Detect which cell encompasses the target text, then output its [x, y] center coordinate. 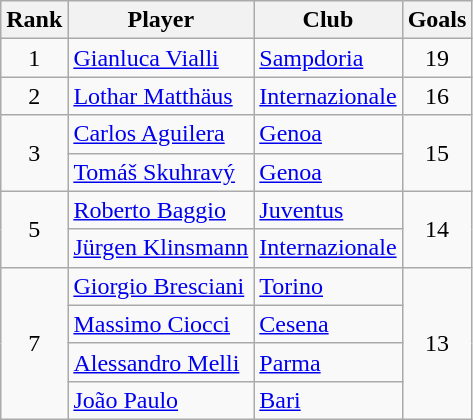
Tomáš Skuhravý [161, 172]
13 [437, 343]
7 [34, 343]
Jürgen Klinsmann [161, 248]
5 [34, 229]
Alessandro Melli [161, 362]
Torino [328, 286]
Club [328, 20]
16 [437, 96]
Massimo Ciocci [161, 324]
Roberto Baggio [161, 210]
Goals [437, 20]
2 [34, 96]
Player [161, 20]
14 [437, 229]
3 [34, 153]
Sampdoria [328, 58]
1 [34, 58]
João Paulo [161, 400]
Parma [328, 362]
Lothar Matthäus [161, 96]
Gianluca Vialli [161, 58]
Juventus [328, 210]
Cesena [328, 324]
Carlos Aguilera [161, 134]
15 [437, 153]
19 [437, 58]
Rank [34, 20]
Giorgio Bresciani [161, 286]
Bari [328, 400]
